From the cell containing the given text, extract its center point as [X, Y] coordinate. 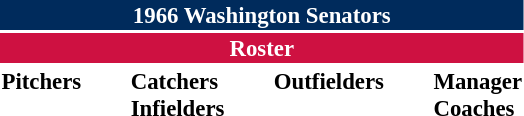
1966 Washington Senators [262, 15]
Roster [262, 48]
